Pinpoint the cell where the given text exists, returning its (x, y) midpoint coordinate. 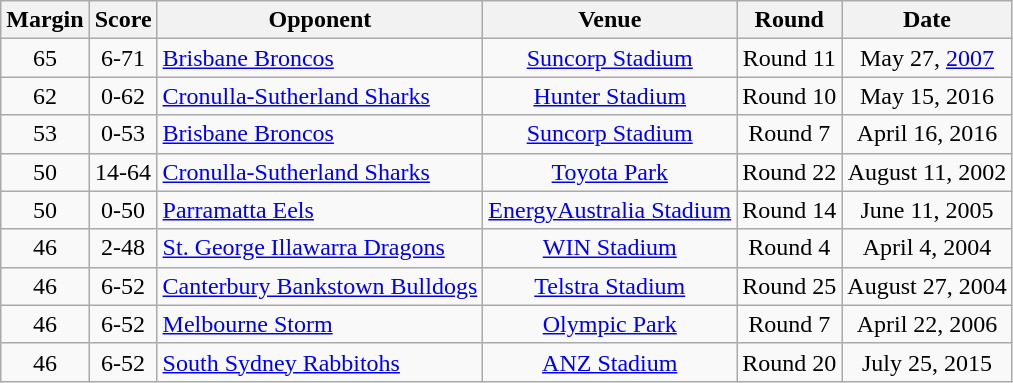
Score (123, 20)
Round 11 (790, 58)
Round 14 (790, 210)
Round 20 (790, 362)
April 22, 2006 (927, 324)
14-64 (123, 172)
ANZ Stadium (610, 362)
0-62 (123, 96)
Canterbury Bankstown Bulldogs (320, 286)
June 11, 2005 (927, 210)
0-53 (123, 134)
Olympic Park (610, 324)
August 27, 2004 (927, 286)
May 27, 2007 (927, 58)
Margin (45, 20)
Round 25 (790, 286)
Round 4 (790, 248)
Round 10 (790, 96)
Opponent (320, 20)
Date (927, 20)
Venue (610, 20)
WIN Stadium (610, 248)
Round 22 (790, 172)
April 4, 2004 (927, 248)
65 (45, 58)
53 (45, 134)
Round (790, 20)
6-71 (123, 58)
August 11, 2002 (927, 172)
Melbourne Storm (320, 324)
62 (45, 96)
Toyota Park (610, 172)
South Sydney Rabbitohs (320, 362)
EnergyAustralia Stadium (610, 210)
St. George Illawarra Dragons (320, 248)
Hunter Stadium (610, 96)
Telstra Stadium (610, 286)
April 16, 2016 (927, 134)
2-48 (123, 248)
0-50 (123, 210)
May 15, 2016 (927, 96)
Parramatta Eels (320, 210)
July 25, 2015 (927, 362)
